Return the (x, y) coordinate for the center point of the cell that contains the specified text.  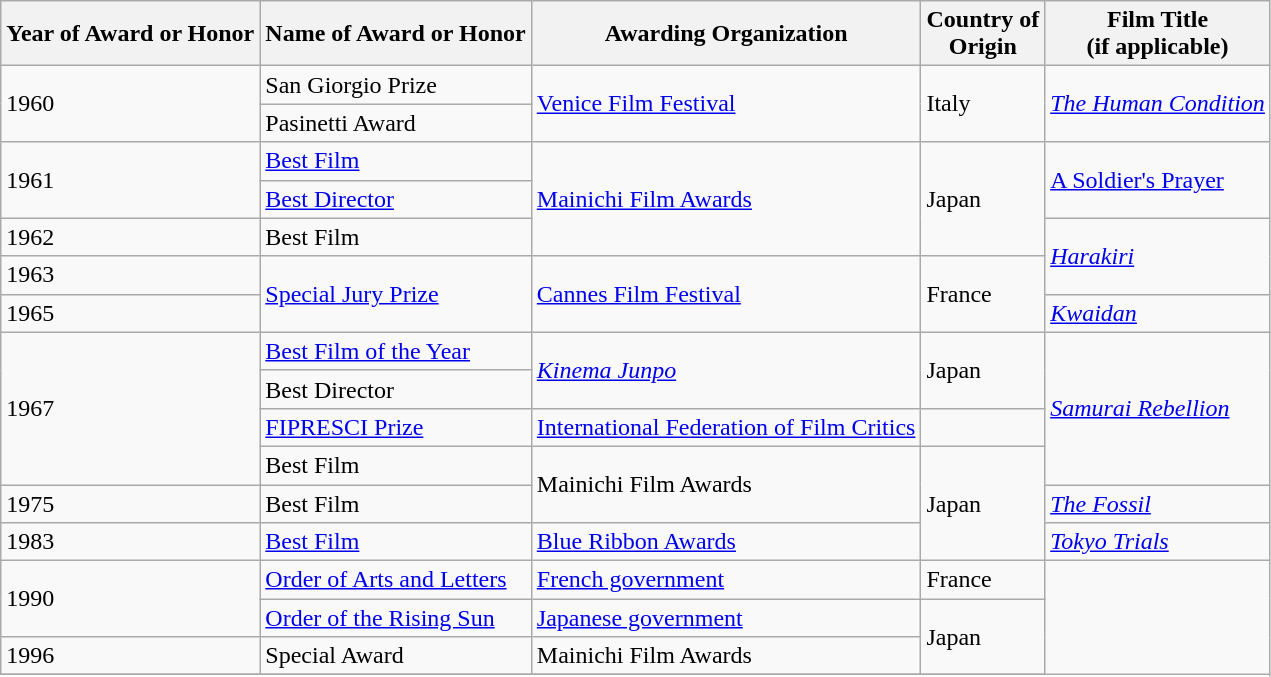
San Giorgio Prize (396, 85)
1965 (130, 313)
Tokyo Trials (1158, 542)
1983 (130, 542)
The Fossil (1158, 503)
International Federation of Film Critics (726, 427)
1961 (130, 180)
Order of the Rising Sun (396, 618)
Special Award (396, 656)
1975 (130, 503)
The Human Condition (1158, 104)
1990 (130, 599)
Japanese government (726, 618)
Year of Award or Honor (130, 34)
Special Jury Prize (396, 294)
Best Film of the Year (396, 351)
1962 (130, 237)
Pasinetti Award (396, 123)
French government (726, 580)
A Soldier's Prayer (1158, 180)
FIPRESCI Prize (396, 427)
1967 (130, 408)
1963 (130, 275)
Harakiri (1158, 256)
1996 (130, 656)
Awarding Organization (726, 34)
1960 (130, 104)
Cannes Film Festival (726, 294)
Italy (983, 104)
Film Title (if applicable) (1158, 34)
Kinema Junpo (726, 370)
Country of Origin (983, 34)
Samurai Rebellion (1158, 408)
Name of Award or Honor (396, 34)
Kwaidan (1158, 313)
Order of Arts and Letters (396, 580)
Blue Ribbon Awards (726, 542)
Venice Film Festival (726, 104)
